Scan for the cell matching the given text and deliver its (x, y) coordinate at center. 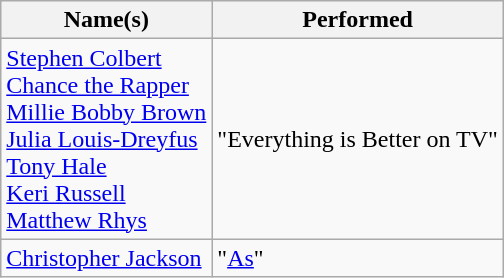
Performed (358, 20)
Christopher Jackson (106, 258)
"As" (358, 258)
"Everything is Better on TV" (358, 139)
Stephen ColbertChance the RapperMillie Bobby BrownJulia Louis-DreyfusTony HaleKeri RussellMatthew Rhys (106, 139)
Name(s) (106, 20)
